For the text-containing cell, return its midpoint in [X, Y] coordinate format. 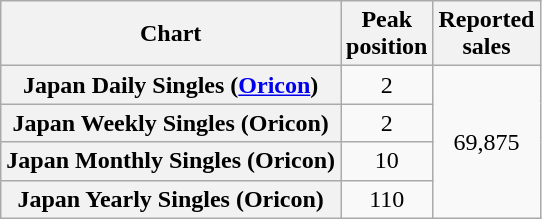
Chart [171, 34]
Japan Monthly Singles (Oricon) [171, 161]
Japan Yearly Singles (Oricon) [171, 199]
Reported sales [486, 34]
Japan Weekly Singles (Oricon) [171, 123]
Peak position [387, 34]
10 [387, 161]
69,875 [486, 142]
110 [387, 199]
Japan Daily Singles (Oricon) [171, 85]
